Search for the cell housing the specified text and yield its [X, Y] center coordinate. 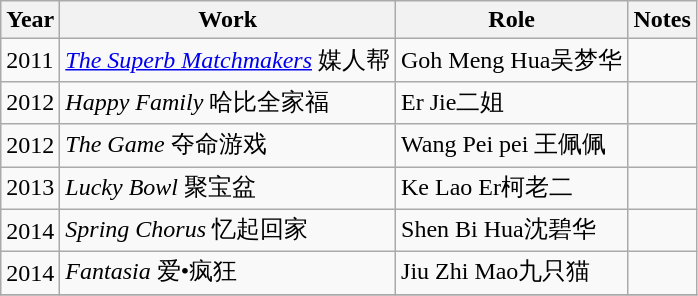
Spring Chorus 忆起回家 [228, 230]
Role [512, 20]
Notes [662, 20]
Jiu Zhi Mao九只猫 [512, 274]
2013 [30, 188]
2011 [30, 60]
Fantasia 爱•疯狂 [228, 274]
Goh Meng Hua吴梦华 [512, 60]
Ke Lao Er柯老二 [512, 188]
Er Jie二姐 [512, 102]
Year [30, 20]
Lucky Bowl 聚宝盆 [228, 188]
Shen Bi Hua沈碧华 [512, 230]
The Superb Matchmakers 媒人帮 [228, 60]
Happy Family 哈比全家福 [228, 102]
Work [228, 20]
The Game 夺命游戏 [228, 146]
Wang Pei pei 王佩佩 [512, 146]
